Extract the (x, y) coordinate from the center of the cell holding the provided text.  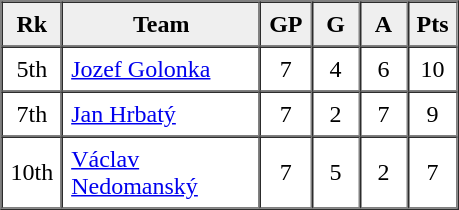
Rk (32, 24)
10th (32, 172)
G (336, 24)
A (384, 24)
9 (433, 114)
Jozef Golonka (161, 68)
5th (32, 68)
10 (433, 68)
7th (32, 114)
GP (286, 24)
Jan Hrbatý (161, 114)
5 (336, 172)
Václav Nedomanský (161, 172)
Pts (433, 24)
4 (336, 68)
Team (161, 24)
6 (384, 68)
